Output the [x, y] coordinate of the center of the cell containing the given text.  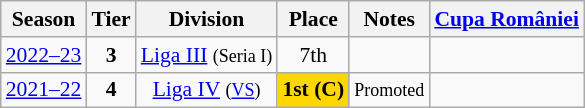
Notes [389, 19]
Liga III (Seria I) [207, 55]
4 [110, 90]
Liga IV (VS) [207, 90]
3 [110, 55]
Cupa României [506, 19]
Tier [110, 19]
Division [207, 19]
Promoted [389, 90]
Place [313, 19]
2021–22 [44, 90]
1st (C) [313, 90]
2022–23 [44, 55]
Season [44, 19]
7th [313, 55]
